Extract the [X, Y] coordinate from the center of the cell holding the provided text.  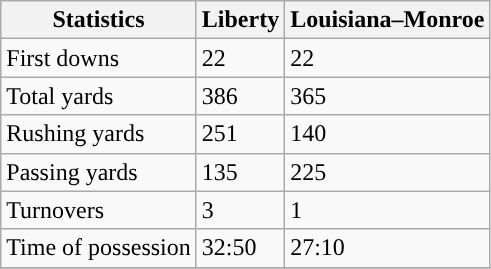
Statistics [99, 20]
140 [388, 134]
Turnovers [99, 210]
Passing yards [99, 172]
Louisiana–Monroe [388, 20]
Total yards [99, 96]
Rushing yards [99, 134]
3 [240, 210]
1 [388, 210]
251 [240, 134]
386 [240, 96]
365 [388, 96]
Liberty [240, 20]
27:10 [388, 248]
225 [388, 172]
135 [240, 172]
Time of possession [99, 248]
32:50 [240, 248]
First downs [99, 58]
